Scan for the cell matching the given text and deliver its [x, y] coordinate at center. 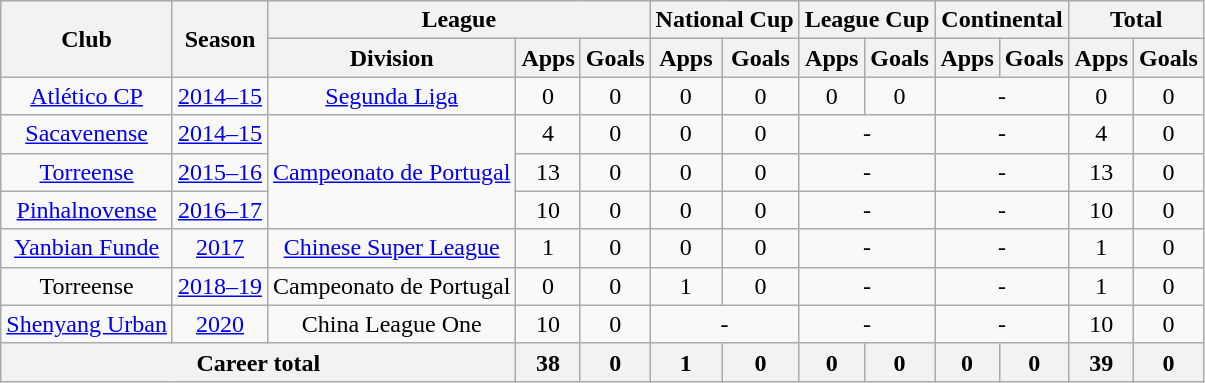
League Cup [867, 20]
League [460, 20]
Division [392, 58]
Atlético CP [87, 96]
Continental [1002, 20]
Total [1136, 20]
2015–16 [220, 172]
2018–19 [220, 286]
2017 [220, 248]
Shenyang Urban [87, 324]
Chinese Super League [392, 248]
National Cup [724, 20]
Segunda Liga [392, 96]
39 [1101, 362]
Pinhalnovense [87, 210]
Career total [258, 362]
2020 [220, 324]
Yanbian Funde [87, 248]
Club [87, 39]
2016–17 [220, 210]
China League One [392, 324]
38 [548, 362]
Season [220, 39]
Sacavenense [87, 134]
